Pinpoint the cell where the given text exists, returning its (x, y) midpoint coordinate. 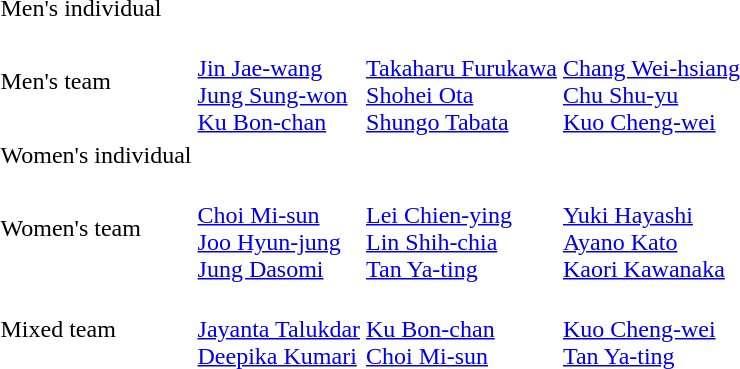
Lei Chien-yingLin Shih-chiaTan Ya-ting (462, 228)
Jin Jae-wangJung Sung-wonKu Bon-chan (278, 82)
Choi Mi-sunJoo Hyun-jungJung Dasomi (278, 228)
Takaharu FurukawaShohei OtaShungo Tabata (462, 82)
